Identify which cell holds the provided text, then report its (X, Y) central coordinate. 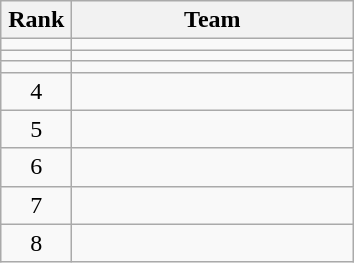
7 (36, 205)
Team (212, 20)
Rank (36, 20)
6 (36, 167)
4 (36, 91)
8 (36, 243)
5 (36, 129)
